Determine the [X, Y] coordinate at the center of the cell enclosing the given text.  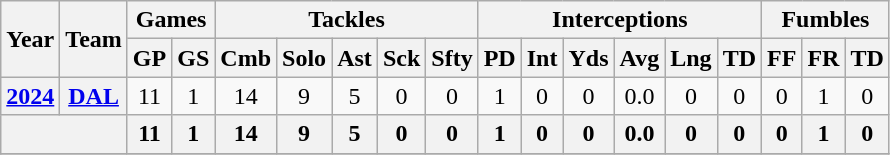
DAL [94, 96]
Cmb [246, 58]
Year [30, 39]
FF [782, 58]
Team [94, 39]
Lng [691, 58]
Games [170, 20]
PD [500, 58]
Fumbles [826, 20]
Solo [304, 58]
Avg [640, 58]
Interceptions [620, 20]
FR [824, 58]
GS [194, 58]
Int [542, 58]
Tackles [346, 20]
2024 [30, 96]
GP [149, 58]
Yds [588, 58]
Sck [401, 58]
Sfty [452, 58]
Ast [355, 58]
